Return (x, y) of the center of cell containing provided text 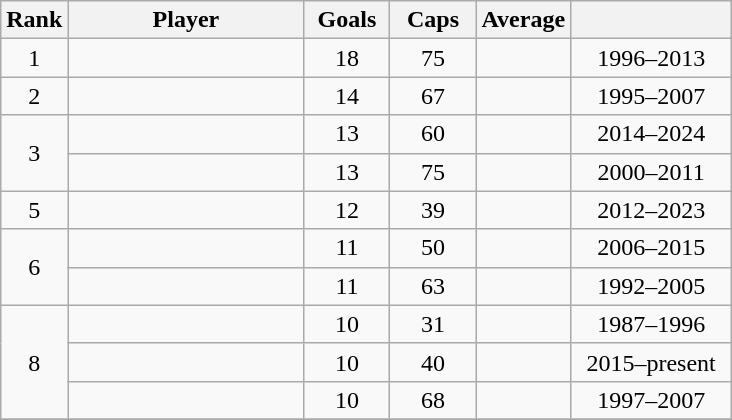
39 (433, 210)
2006–2015 (652, 248)
1987–1996 (652, 324)
2 (34, 96)
60 (433, 134)
2012–2023 (652, 210)
1 (34, 58)
50 (433, 248)
1996–2013 (652, 58)
67 (433, 96)
68 (433, 400)
31 (433, 324)
1995–2007 (652, 96)
14 (347, 96)
5 (34, 210)
Average (524, 20)
18 (347, 58)
Goals (347, 20)
8 (34, 362)
6 (34, 267)
1997–2007 (652, 400)
2015–present (652, 362)
2014–2024 (652, 134)
Player (186, 20)
12 (347, 210)
Caps (433, 20)
1992–2005 (652, 286)
40 (433, 362)
3 (34, 153)
2000–2011 (652, 172)
63 (433, 286)
Rank (34, 20)
